For the text-containing cell, return its midpoint in (X, Y) coordinate format. 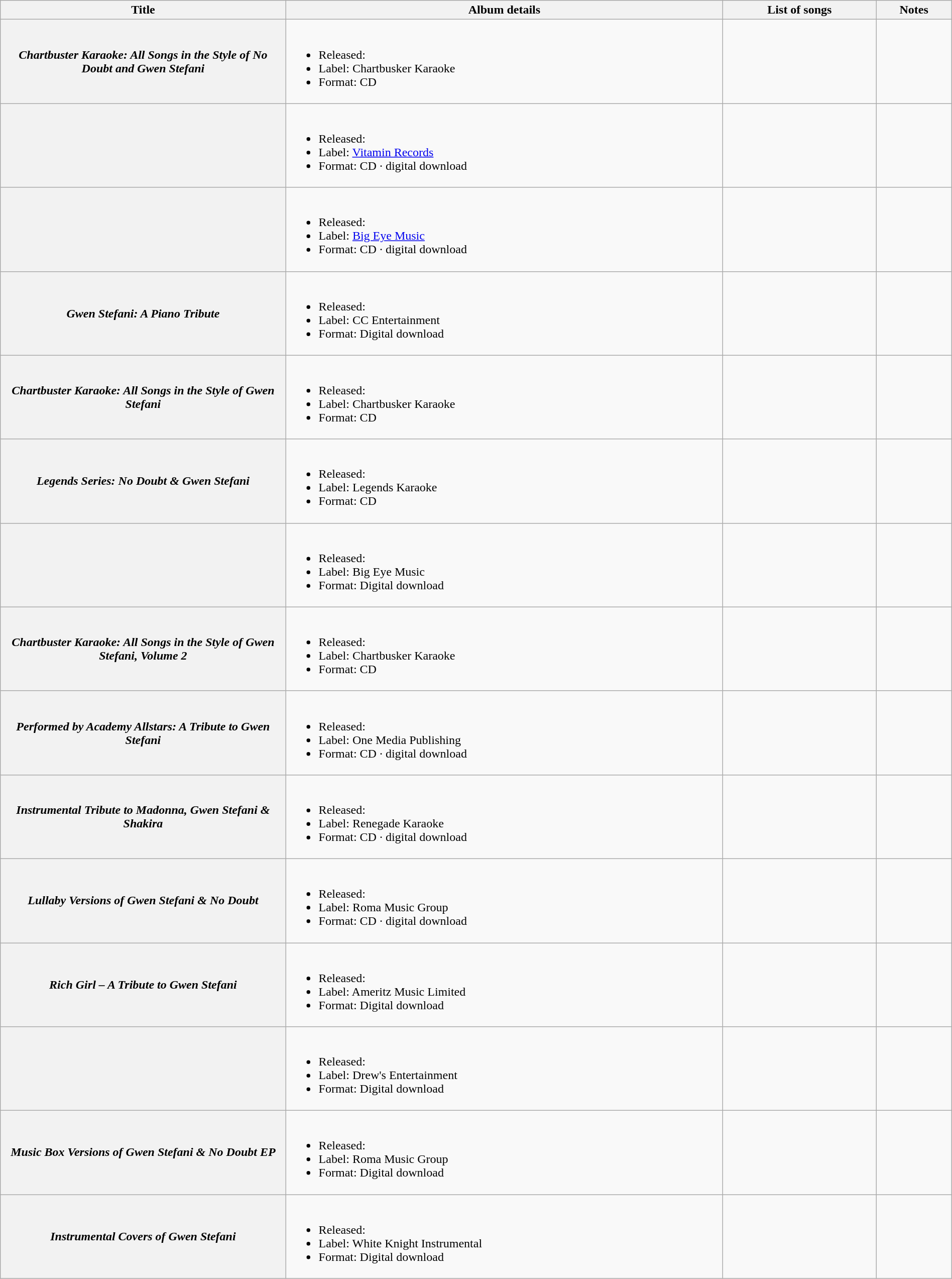
Released: Label: Legends KaraokeFormat: CD (504, 481)
Released: Label: Ameritz Music LimitedFormat: Digital download (504, 985)
Instrumental Tribute to Madonna, Gwen Stefani & Shakira (143, 817)
Gwen Stefani: A Piano Tribute (143, 313)
Performed by Academy Allstars: A Tribute to Gwen Stefani (143, 732)
Released: Label: White Knight InstrumentalFormat: Digital download (504, 1237)
Lullaby Versions of Gwen Stefani & No Doubt (143, 900)
Chartbuster Karaoke: All Songs in the Style of Gwen Stefani (143, 397)
Instrumental Covers of Gwen Stefani (143, 1237)
Released: Label: CC EntertainmentFormat: Digital download (504, 313)
Released: Label: Big Eye MusicFormat: Digital download (504, 565)
Released: Label: Roma Music GroupFormat: Digital download (504, 1152)
Music Box Versions of Gwen Stefani & No Doubt EP (143, 1152)
Legends Series: No Doubt & Gwen Stefani (143, 481)
Notes (914, 10)
Released: Label: Roma Music GroupFormat: CD · digital download (504, 900)
Released: Label: Vitamin RecordsFormat: CD · digital download (504, 146)
Released: Label: Big Eye MusicFormat: CD · digital download (504, 229)
List of songs (799, 10)
Chartbuster Karaoke: All Songs in the Style of Gwen Stefani, Volume 2 (143, 649)
Title (143, 10)
Released: Label: Renegade KaraokeFormat: CD · digital download (504, 817)
Released: Label: One Media PublishingFormat: CD · digital download (504, 732)
Chartbuster Karaoke: All Songs in the Style of No Doubt and Gwen Stefani (143, 61)
Released: Label: Drew's EntertainmentFormat: Digital download (504, 1069)
Rich Girl – A Tribute to Gwen Stefani (143, 985)
Album details (504, 10)
